From the cell containing the given text, extract its center point as [x, y] coordinate. 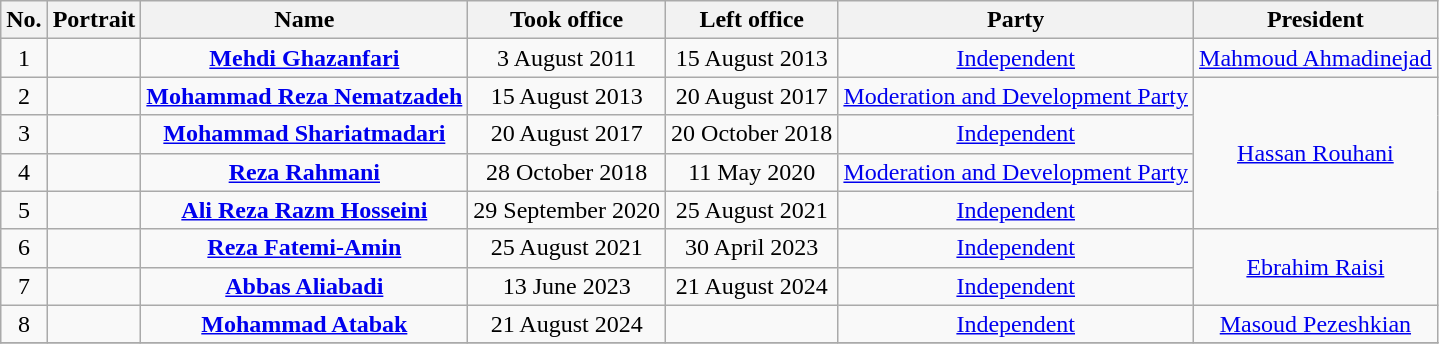
11 May 2020 [752, 172]
Mahmoud Ahmadinejad [1316, 58]
Reza Fatemi-Amin [304, 248]
Ebrahim Raisi [1316, 267]
President [1316, 20]
No. [24, 20]
13 June 2023 [567, 286]
2 [24, 96]
Hassan Rouhani [1316, 153]
Name [304, 20]
Masoud Pezeshkian [1316, 324]
6 [24, 248]
Abbas Aliabadi [304, 286]
5 [24, 210]
28 October 2018 [567, 172]
Took office [567, 20]
3 [24, 134]
4 [24, 172]
Portrait [94, 20]
1 [24, 58]
3 August 2011 [567, 58]
Reza Rahmani [304, 172]
7 [24, 286]
Mohammad Atabak [304, 324]
30 April 2023 [752, 248]
Mohammad Reza Nematzadeh [304, 96]
Mohammad Shariatmadari [304, 134]
Ali Reza Razm Hosseini [304, 210]
8 [24, 324]
Mehdi Ghazanfari [304, 58]
Party [1016, 20]
29 September 2020 [567, 210]
Left office [752, 20]
20 October 2018 [752, 134]
